Return (x, y) of the center of cell containing provided text 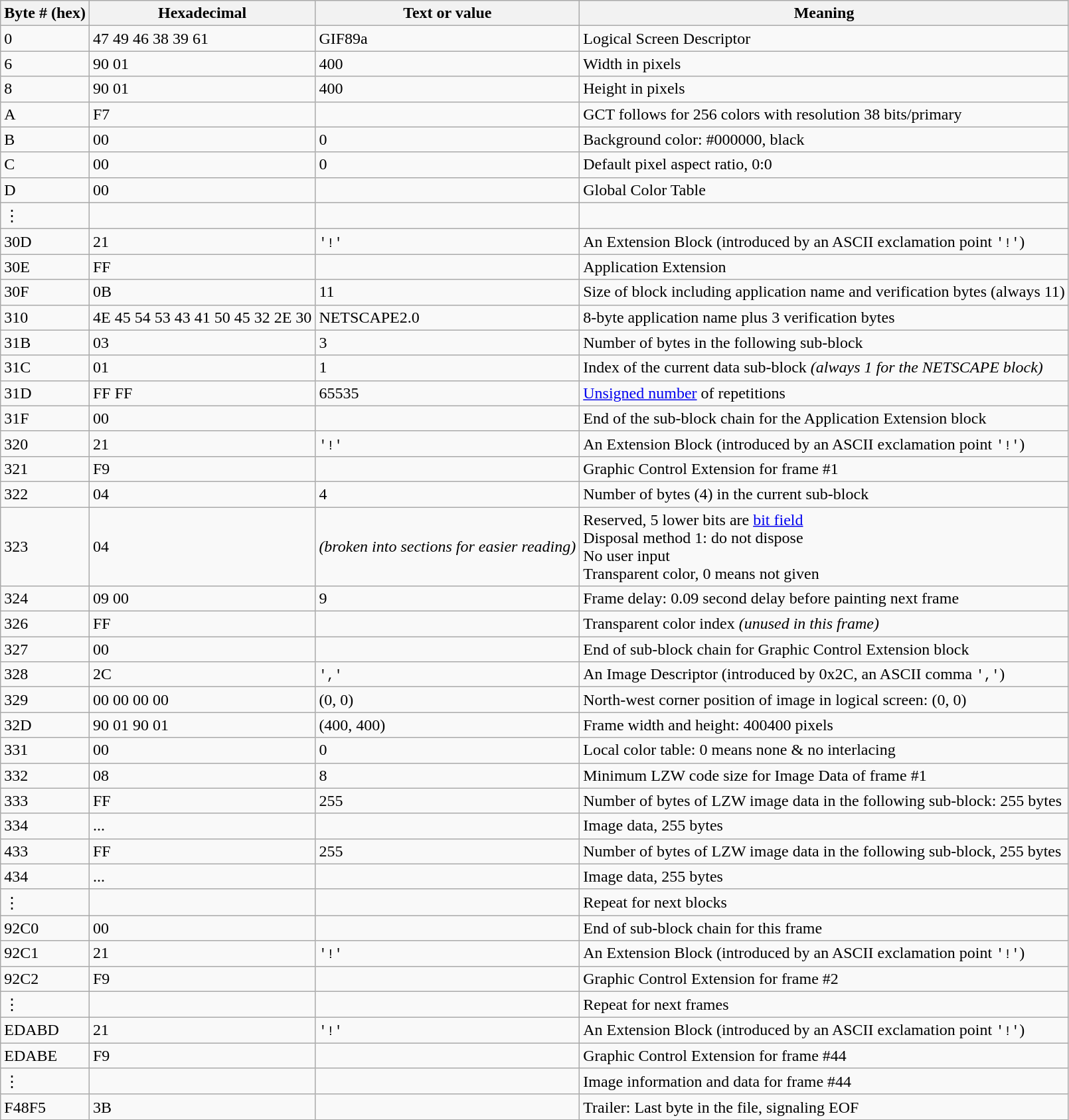
3 (448, 343)
Repeat for next blocks (825, 902)
65535 (448, 393)
332 (45, 775)
433 (45, 851)
31C (45, 368)
334 (45, 826)
Graphic Control Extension for frame #1 (825, 469)
Trailer: Last byte in the file, signaling EOF (825, 1107)
333 (45, 801)
NETSCAPE2.0 (448, 317)
Text or value (448, 13)
323 (45, 547)
EDABE (45, 1056)
C (45, 165)
4 (448, 494)
FF FF (202, 393)
8-byte application name plus 3 verification bytes (825, 317)
F48F5 (45, 1107)
32D (45, 725)
31D (45, 393)
30E (45, 267)
(broken into sections for easier reading) (448, 547)
End of the sub-block chain for the Application Extension block (825, 418)
Index of the current data sub-block (always 1 for the NETSCAPE block) (825, 368)
Number of bytes of LZW image data in the following sub-block: 255 bytes (825, 801)
Minimum LZW code size for Image Data of frame #1 (825, 775)
Transparent color index (unused in this frame) (825, 624)
B (45, 139)
Size of block including application name and verification bytes (always 11) (825, 292)
Number of bytes (4) in the current sub-block (825, 494)
6 (45, 64)
Application Extension (825, 267)
Graphic Control Extension for frame #2 (825, 979)
9 (448, 599)
An Image Descriptor (introduced by 0x2C, an ASCII comma ',') (825, 675)
327 (45, 649)
Image information and data for frame #44 (825, 1081)
Global Color Table (825, 190)
Graphic Control Extension for frame #44 (825, 1056)
Byte # (hex) (45, 13)
Logical Screen Descriptor (825, 39)
GIF89a (448, 39)
326 (45, 624)
3B (202, 1107)
0B (202, 292)
4E 45 54 53 43 41 50 45 32 2E 30 (202, 317)
(400, 400) (448, 725)
Reserved, 5 lower bits are bit fieldDisposal method 1: do not disposeNo user inputTransparent color, 0 means not given (825, 547)
30F (45, 292)
47 49 46 38 39 61 (202, 39)
322 (45, 494)
',' (448, 675)
324 (45, 599)
320 (45, 443)
Height in pixels (825, 89)
31B (45, 343)
Meaning (825, 13)
End of sub-block chain for this frame (825, 928)
1 (448, 368)
EDABD (45, 1030)
End of sub-block chain for Graphic Control Extension block (825, 649)
Hexadecimal (202, 13)
A (45, 114)
Default pixel aspect ratio, 0:0 (825, 165)
(0, 0) (448, 700)
92C2 (45, 979)
Number of bytes in the following sub-block (825, 343)
310 (45, 317)
09 00 (202, 599)
Frame width and height: 400400 pixels (825, 725)
08 (202, 775)
Unsigned number of repetitions (825, 393)
92C0 (45, 928)
Local color table: 0 means none & no interlacing (825, 750)
90 01 90 01 (202, 725)
Frame delay: 0.09 second delay before painting next frame (825, 599)
30D (45, 242)
Width in pixels (825, 64)
11 (448, 292)
321 (45, 469)
Number of bytes of LZW image data in the following sub-block, 255 bytes (825, 851)
D (45, 190)
North-west corner position of image in logical screen: (0, 0) (825, 700)
00 00 00 00 (202, 700)
Repeat for next frames (825, 1004)
92C1 (45, 953)
31F (45, 418)
328 (45, 675)
329 (45, 700)
F7 (202, 114)
331 (45, 750)
01 (202, 368)
434 (45, 876)
Background color: #000000, black (825, 139)
03 (202, 343)
2C (202, 675)
GCT follows for 256 colors with resolution 38 bits/primary (825, 114)
